Scan for the cell matching the given text and deliver its [X, Y] coordinate at center. 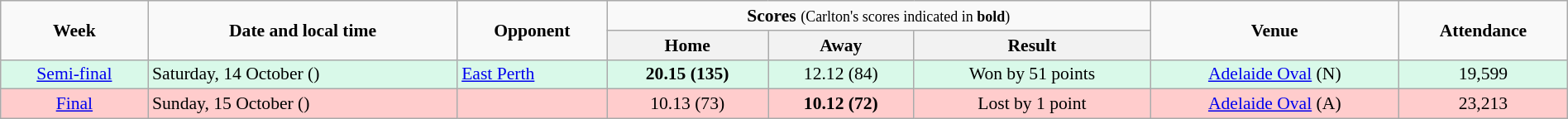
East Perth [532, 74]
Semi-final [74, 74]
Won by 51 points [1032, 74]
20.15 (135) [688, 74]
Date and local time [303, 30]
Scores (Carlton's scores indicated in bold) [878, 16]
19,599 [1484, 74]
Away [841, 45]
10.13 (73) [688, 104]
12.12 (84) [841, 74]
Venue [1275, 30]
10.12 (72) [841, 104]
Saturday, 14 October () [303, 74]
Result [1032, 45]
23,213 [1484, 104]
Opponent [532, 30]
Final [74, 104]
Home [688, 45]
Sunday, 15 October () [303, 104]
Attendance [1484, 30]
Adelaide Oval (A) [1275, 104]
Lost by 1 point [1032, 104]
Week [74, 30]
Adelaide Oval (N) [1275, 74]
